Extract the [x, y] coordinate from the center of the cell holding the provided text.  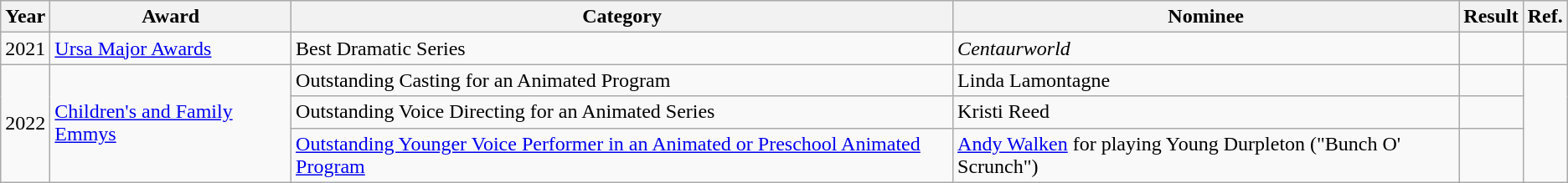
Ref. [1545, 17]
Children's and Family Emmys [171, 124]
Ursa Major Awards [171, 48]
Year [25, 17]
Category [622, 17]
Best Dramatic Series [622, 48]
2021 [25, 48]
Andy Walken for playing Young Durpleton ("Bunch O' Scrunch") [1206, 155]
Centaurworld [1206, 48]
Outstanding Voice Directing for an Animated Series [622, 112]
Result [1491, 17]
Outstanding Casting for an Animated Program [622, 80]
Nominee [1206, 17]
Kristi Reed [1206, 112]
Linda Lamontagne [1206, 80]
Outstanding Younger Voice Performer in an Animated or Preschool Animated Program [622, 155]
Award [171, 17]
2022 [25, 124]
